Extract the [X, Y] coordinate from the center of the cell holding the provided text.  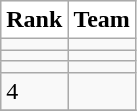
4 [34, 91]
Team [102, 20]
Rank [34, 20]
